Identify which cell holds the provided text, then report its [x, y] central coordinate. 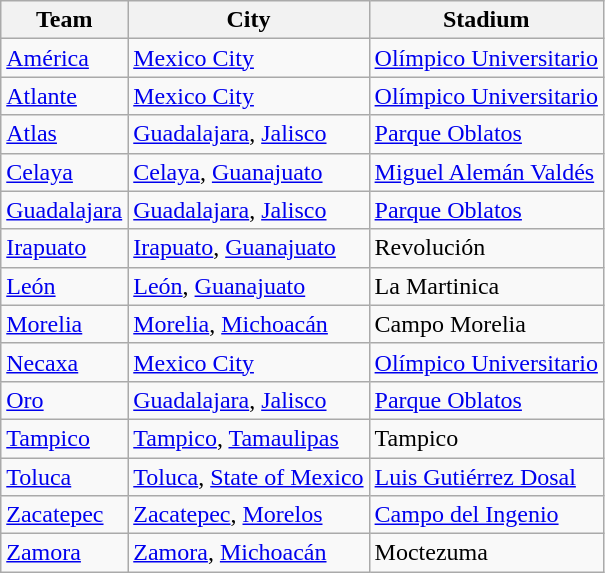
Tampico, Tamaulipas [248, 438]
Zacatepec [64, 515]
Zamora, Michoacán [248, 553]
Campo Morelia [486, 324]
Revolución [486, 248]
Toluca, State of Mexico [248, 477]
Oro [64, 400]
Atlante [64, 96]
Miguel Alemán Valdés [486, 172]
Zacatepec, Morelos [248, 515]
Luis Gutiérrez Dosal [486, 477]
Morelia [64, 324]
Necaxa [64, 362]
Stadium [486, 20]
Guadalajara [64, 210]
Celaya [64, 172]
León [64, 286]
Atlas [64, 134]
Morelia, Michoacán [248, 324]
León, Guanajuato [248, 286]
Campo del Ingenio [486, 515]
Zamora [64, 553]
Irapuato [64, 248]
América [64, 58]
Moctezuma [486, 553]
Toluca [64, 477]
Irapuato, Guanajuato [248, 248]
La Martinica [486, 286]
City [248, 20]
Celaya, Guanajuato [248, 172]
Team [64, 20]
